Provide the [x, y] coordinate of the cell's center where the given text is located.  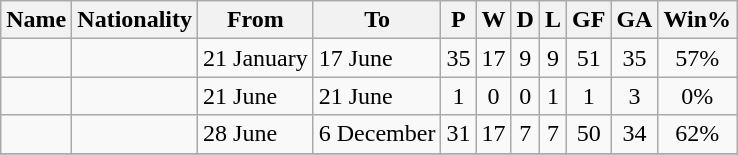
62% [698, 134]
P [458, 20]
51 [589, 58]
Name [36, 20]
Win% [698, 20]
L [552, 20]
57% [698, 58]
28 June [256, 134]
To [377, 20]
3 [634, 96]
17 June [377, 58]
D [525, 20]
0% [698, 96]
Nationality [135, 20]
From [256, 20]
21 January [256, 58]
50 [589, 134]
31 [458, 134]
W [494, 20]
GA [634, 20]
6 December [377, 134]
34 [634, 134]
GF [589, 20]
